Return [x, y] of the center of cell containing provided text 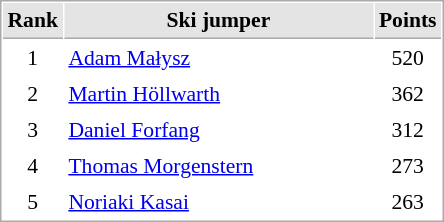
273 [408, 165]
3 [32, 129]
Ski jumper [218, 21]
Thomas Morgenstern [218, 165]
4 [32, 165]
Points [408, 21]
263 [408, 201]
Adam Małysz [218, 57]
1 [32, 57]
312 [408, 129]
2 [32, 93]
362 [408, 93]
520 [408, 57]
Daniel Forfang [218, 129]
Noriaki Kasai [218, 201]
Rank [32, 21]
5 [32, 201]
Martin Höllwarth [218, 93]
